Locate the cell with the specified text and output its (X, Y) center coordinate. 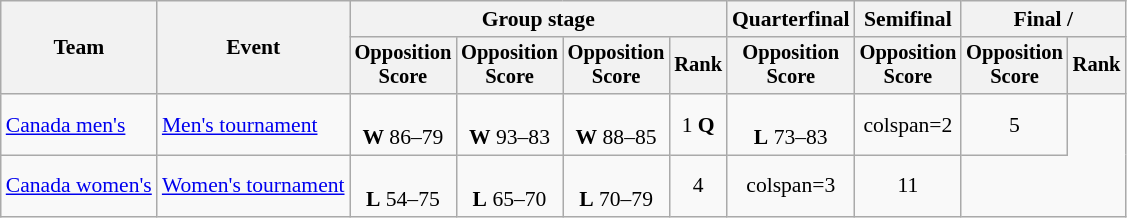
4 (698, 186)
colspan=3 (791, 186)
Semifinal (908, 19)
Canada men's (79, 124)
colspan=2 (908, 124)
L 73–83 (791, 124)
11 (908, 186)
Canada women's (79, 186)
L 54–75 (404, 186)
W 88–85 (616, 124)
L 65–70 (510, 186)
Women's tournament (254, 186)
Final / (1043, 19)
Team (79, 48)
Group stage (538, 19)
W 86–79 (404, 124)
Quarterfinal (791, 19)
Event (254, 48)
W 93–83 (510, 124)
Men's tournament (254, 124)
L 70–79 (616, 186)
1 Q (698, 124)
5 (1014, 124)
